Provide the [X, Y] coordinate of the cell's center where the given text is located.  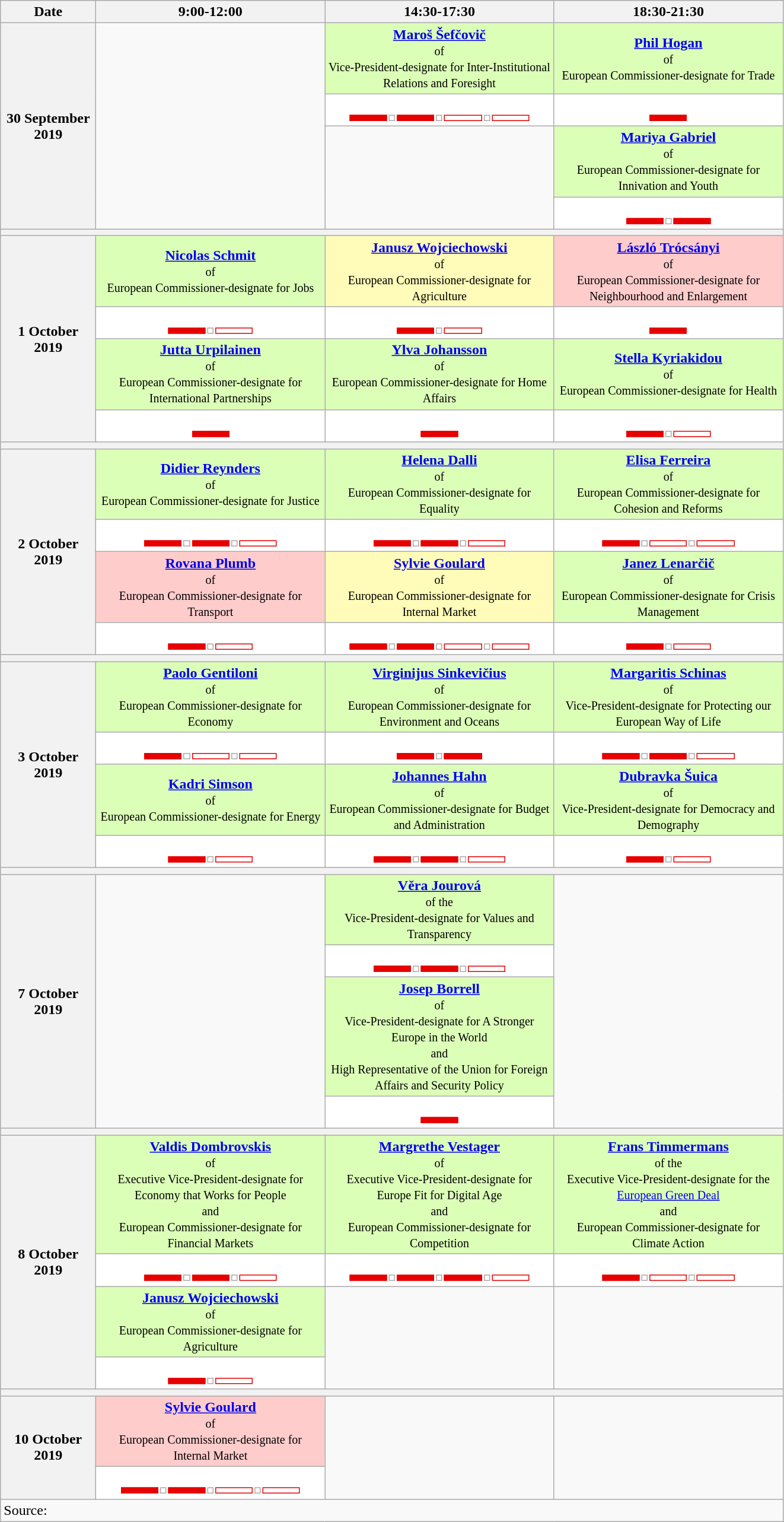
László Trócsányiof European Commissioner-designate for Neighbourhood and Enlargement [668, 271]
10 October 2019 [49, 1447]
Source: [391, 1510]
Rovana Plumbof European Commissioner-designate for Transport [211, 587]
Elisa Ferreiraof European Commissioner-designate for Cohesion and Reforms [668, 484]
Didier Reyndersof European Commissioner-designate for Justice [211, 484]
Kadri Simsonof European Commissioner-designate for Energy [211, 800]
8 October 2019 [49, 1263]
Mariya Gabrielof European Commissioner-designate for Innivation and Youth [668, 161]
Margrethe Vestagerof Executive Vice-President-designate for Europe Fit for Digital AgeandEuropean Commissioner-designate for Competition [439, 1194]
30 September 2019 [49, 126]
2 October 2019 [49, 552]
Maroš Šefčovičof Vice-President-designate for Inter-Institutional Relations and Foresight [439, 58]
Johannes Hahnof European Commissioner-designate for Budget and Administration [439, 800]
Stella Kyriakidouof European Commissioner-designate for Health [668, 374]
Margaritis Schinasof Vice-President-designate for Protecting our European Way of Life [668, 697]
Virginijus Sinkevičiusof European Commissioner-designate for Environment and Oceans [439, 697]
Date [49, 12]
Ylva Johanssonof European Commissioner-designate for Home Affairs [439, 374]
Janez Lenarčičof European Commissioner-designate for Crisis Management [668, 587]
Paolo Gentiloniof European Commissioner-designate for Economy [211, 697]
3 October 2019 [49, 765]
Jutta Urpilainenof European Commissioner-designate for International Partnerships [211, 374]
Helena Dalliof European Commissioner-designate for Equality [439, 484]
Dubravka Šuicaof Vice-President-designate for Democracy and Demography [668, 800]
1 October 2019 [49, 339]
Věra Jourováof the Vice-President-designate for Values and Transparency [439, 909]
Valdis Dombrovskisof Executive Vice-President-designate for Economy that Works for PeopleandEuropean Commissioner-designate for Financial Markets [211, 1194]
7 October 2019 [49, 1002]
9:00-12:00 [211, 12]
Frans Timmermansof the Executive Vice-President-designate for the European Green DealandEuropean Commissioner-designate for Climate Action [668, 1194]
Nicolas Schmitof European Commissioner-designate for Jobs [211, 271]
18:30-21:30 [668, 12]
14:30-17:30 [439, 12]
Phil Hoganof European Commissioner-designate for Trade [668, 58]
